Find where the given text appears and provide that cell's center as [X, Y] coordinate. 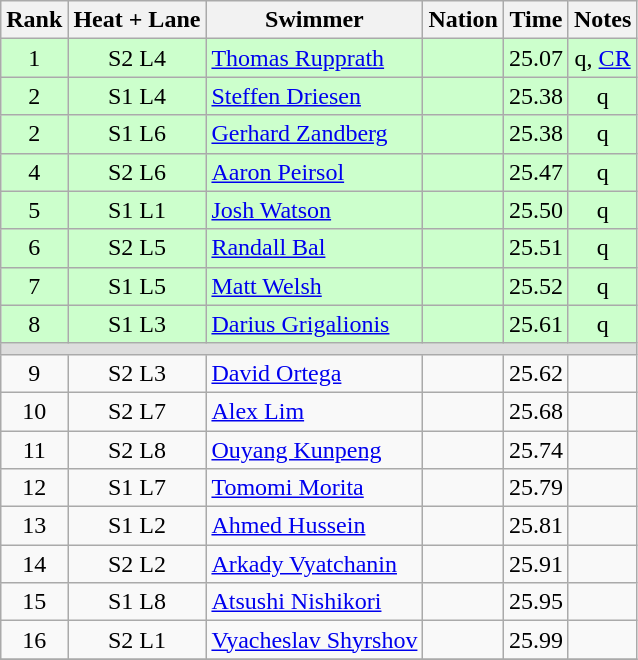
11 [34, 449]
Time [536, 20]
S2 L7 [137, 411]
Alex Lim [314, 411]
16 [34, 640]
S1 L8 [137, 602]
Ouyang Kunpeng [314, 449]
8 [34, 324]
25.52 [536, 286]
Randall Bal [314, 248]
14 [34, 564]
25.99 [536, 640]
25.62 [536, 373]
q, CR [602, 58]
S2 L8 [137, 449]
S1 L2 [137, 526]
25.68 [536, 411]
S2 L6 [137, 172]
Darius Grigalionis [314, 324]
S2 L3 [137, 373]
4 [34, 172]
25.79 [536, 488]
Gerhard Zandberg [314, 134]
Notes [602, 20]
25.91 [536, 564]
Nation [463, 20]
Aaron Peirsol [314, 172]
Rank [34, 20]
S1 L7 [137, 488]
S2 L1 [137, 640]
10 [34, 411]
25.95 [536, 602]
Heat + Lane [137, 20]
S2 L5 [137, 248]
25.47 [536, 172]
12 [34, 488]
Thomas Rupprath [314, 58]
6 [34, 248]
S2 L2 [137, 564]
S1 L1 [137, 210]
S1 L5 [137, 286]
Vyacheslav Shyrshov [314, 640]
Swimmer [314, 20]
Arkady Vyatchanin [314, 564]
9 [34, 373]
Matt Welsh [314, 286]
13 [34, 526]
Tomomi Morita [314, 488]
15 [34, 602]
7 [34, 286]
Ahmed Hussein [314, 526]
S1 L4 [137, 96]
25.81 [536, 526]
Atsushi Nishikori [314, 602]
25.07 [536, 58]
S1 L6 [137, 134]
S1 L3 [137, 324]
25.61 [536, 324]
Steffen Driesen [314, 96]
David Ortega [314, 373]
25.50 [536, 210]
Josh Watson [314, 210]
25.51 [536, 248]
5 [34, 210]
25.74 [536, 449]
1 [34, 58]
S2 L4 [137, 58]
